Provide the [x, y] coordinate of the cell's center where the given text is located.  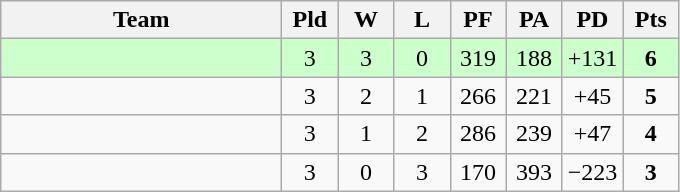
319 [478, 58]
W [366, 20]
L [422, 20]
6 [651, 58]
239 [534, 134]
−223 [592, 172]
188 [534, 58]
+131 [592, 58]
286 [478, 134]
170 [478, 172]
PD [592, 20]
221 [534, 96]
PA [534, 20]
393 [534, 172]
+47 [592, 134]
Pts [651, 20]
+45 [592, 96]
4 [651, 134]
5 [651, 96]
266 [478, 96]
Team [142, 20]
PF [478, 20]
Pld [310, 20]
